Locate the cell with the specified text and output its (X, Y) center coordinate. 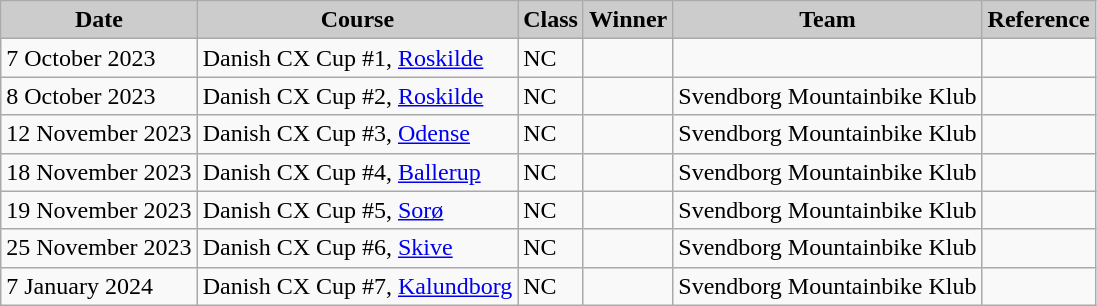
18 November 2023 (99, 172)
Danish CX Cup #4, Ballerup (358, 172)
Danish CX Cup #1, Roskilde (358, 58)
Danish CX Cup #7, Kalundborg (358, 286)
Reference (1038, 20)
Class (551, 20)
19 November 2023 (99, 210)
7 January 2024 (99, 286)
25 November 2023 (99, 248)
7 October 2023 (99, 58)
Danish CX Cup #2, Roskilde (358, 96)
12 November 2023 (99, 134)
Course (358, 20)
Winner (628, 20)
Danish CX Cup #3, Odense (358, 134)
Team (828, 20)
8 October 2023 (99, 96)
Danish CX Cup #5, Sorø (358, 210)
Date (99, 20)
Danish CX Cup #6, Skive (358, 248)
